Return the (x, y) coordinate for the center point of the cell that contains the specified text.  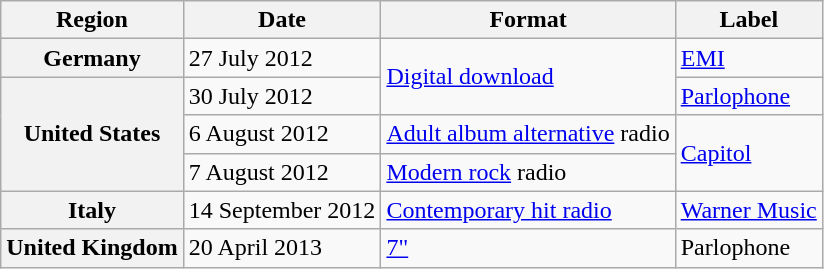
7 August 2012 (282, 172)
27 July 2012 (282, 58)
Region (92, 20)
30 July 2012 (282, 96)
United Kingdom (92, 248)
Warner Music (748, 210)
United States (92, 134)
Label (748, 20)
14 September 2012 (282, 210)
Adult album alternative radio (528, 134)
Italy (92, 210)
Digital download (528, 77)
7" (528, 248)
20 April 2013 (282, 248)
Capitol (748, 153)
Modern rock radio (528, 172)
Germany (92, 58)
6 August 2012 (282, 134)
Contemporary hit radio (528, 210)
EMI (748, 58)
Format (528, 20)
Date (282, 20)
